Detect which cell encompasses the target text, then output its (X, Y) center coordinate. 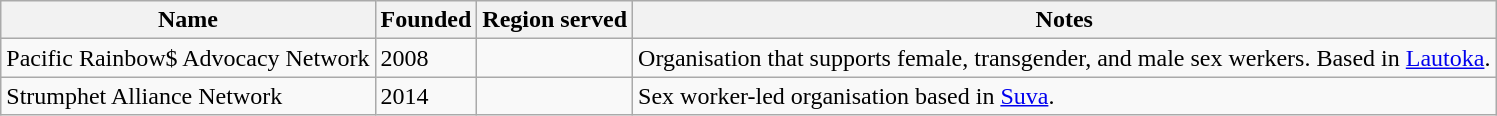
Strumphet Alliance Network (188, 96)
Notes (1064, 20)
Founded (426, 20)
Sex worker-led organisation based in Suva. (1064, 96)
2014 (426, 96)
Pacific Rainbow$ Advocacy Network (188, 58)
2008 (426, 58)
Region served (555, 20)
Name (188, 20)
Organisation that supports female, transgender, and male sex werkers. Based in Lautoka. (1064, 58)
